Scan for the cell matching the given text and deliver its [x, y] coordinate at center. 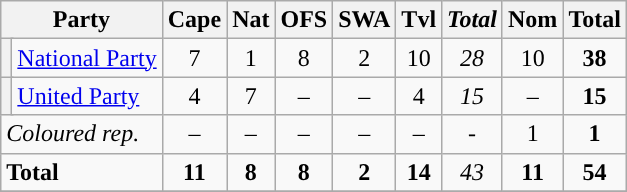
43 [472, 172]
SWA [364, 20]
United Party [87, 96]
38 [595, 58]
Coloured rep. [82, 134]
OFS [304, 20]
Party [82, 20]
Cape [194, 20]
28 [472, 58]
- [472, 134]
54 [595, 172]
Nat [251, 20]
National Party [87, 58]
Nom [532, 20]
14 [419, 172]
Tvl [419, 20]
